Scan for the cell matching the given text and deliver its (x, y) coordinate at center. 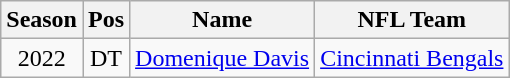
2022 (42, 58)
NFL Team (412, 20)
Pos (106, 20)
DT (106, 58)
Name (222, 20)
Domenique Davis (222, 58)
Cincinnati Bengals (412, 58)
Season (42, 20)
